Output the (X, Y) coordinate of the center of the cell containing the given text.  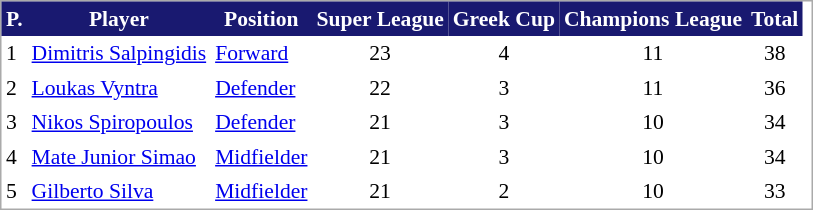
22 (380, 87)
Mate Junior Simao (119, 157)
1 (15, 53)
Super League (380, 19)
P. (15, 19)
Loukas Vyntra (119, 87)
Position (262, 19)
Nikos Spiropoulos (119, 122)
36 (775, 87)
Gilberto Silva (119, 191)
33 (775, 191)
Player (119, 19)
23 (380, 53)
Dimitris Salpingidis (119, 53)
Champions League (652, 19)
Greek Cup (504, 19)
5 (15, 191)
38 (775, 53)
Forward (262, 53)
Total (775, 19)
